Output the (X, Y) coordinate of the center of the cell containing the given text.  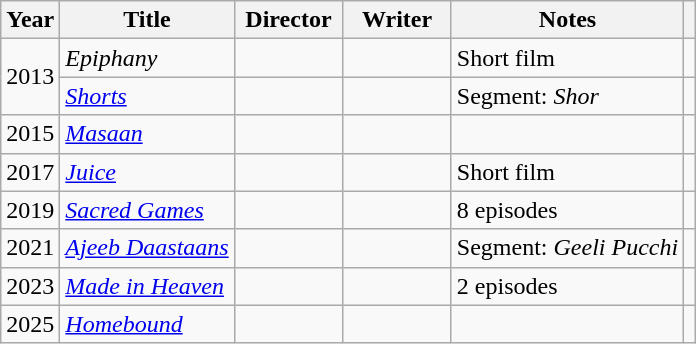
2 episodes (567, 286)
Title (147, 20)
Segment: Shor (567, 96)
Masaan (147, 134)
8 episodes (567, 210)
Director (288, 20)
Notes (567, 20)
Writer (398, 20)
Sacred Games (147, 210)
Shorts (147, 96)
2015 (30, 134)
2013 (30, 77)
2017 (30, 172)
2023 (30, 286)
Homebound (147, 324)
Made in Heaven (147, 286)
2019 (30, 210)
2025 (30, 324)
Juice (147, 172)
Segment: Geeli Pucchi (567, 248)
Ajeeb Daastaans (147, 248)
Epiphany (147, 58)
Year (30, 20)
2021 (30, 248)
